Provide the (X, Y) coordinate of the cell's center where the given text is located.  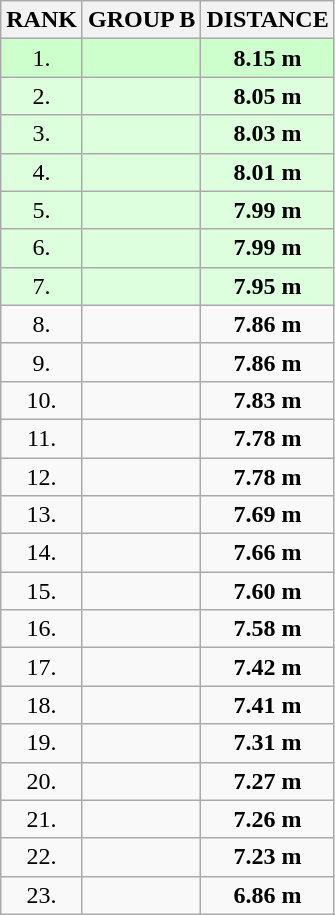
5. (42, 210)
3. (42, 134)
7.42 m (268, 667)
7.69 m (268, 515)
8.01 m (268, 172)
7.23 m (268, 857)
7. (42, 286)
1. (42, 58)
4. (42, 172)
7.31 m (268, 743)
18. (42, 705)
7.95 m (268, 286)
15. (42, 591)
7.60 m (268, 591)
8. (42, 324)
8.05 m (268, 96)
7.83 m (268, 400)
20. (42, 781)
12. (42, 477)
23. (42, 895)
17. (42, 667)
2. (42, 96)
22. (42, 857)
19. (42, 743)
7.66 m (268, 553)
8.15 m (268, 58)
8.03 m (268, 134)
RANK (42, 20)
DISTANCE (268, 20)
6. (42, 248)
9. (42, 362)
21. (42, 819)
7.26 m (268, 819)
16. (42, 629)
10. (42, 400)
13. (42, 515)
7.41 m (268, 705)
7.27 m (268, 781)
6.86 m (268, 895)
14. (42, 553)
GROUP B (141, 20)
11. (42, 438)
7.58 m (268, 629)
